Determine the (x, y) coordinate at the center of the cell enclosing the given text.  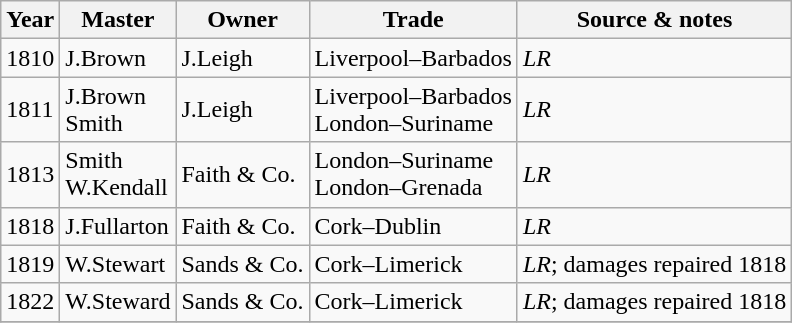
Cork–Dublin (413, 226)
SmithW.Kendall (118, 174)
Master (118, 20)
Owner (242, 20)
J.BrownSmith (118, 110)
1818 (30, 226)
Liverpool–Barbados (413, 58)
Liverpool–BarbadosLondon–Suriname (413, 110)
W.Stewart (118, 264)
1822 (30, 302)
W.Steward (118, 302)
J.Fullarton (118, 226)
Trade (413, 20)
1819 (30, 264)
London–SurinameLondon–Grenada (413, 174)
1810 (30, 58)
1813 (30, 174)
Source & notes (654, 20)
J.Brown (118, 58)
1811 (30, 110)
Year (30, 20)
